Extract the [X, Y] coordinate from the center of the cell holding the provided text.  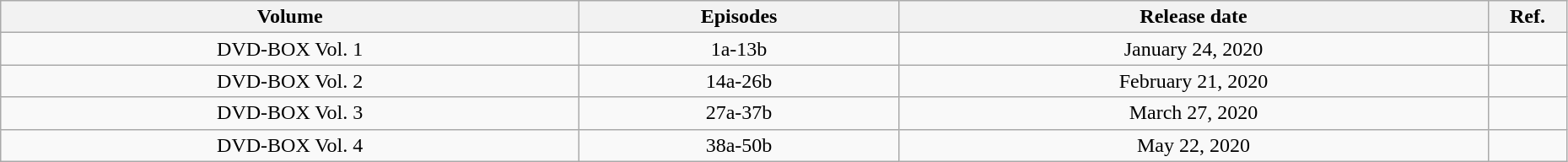
February 21, 2020 [1194, 81]
January 24, 2020 [1194, 49]
DVD-BOX Vol. 1 [290, 49]
May 22, 2020 [1194, 145]
14a-26b [739, 81]
1a-13b [739, 49]
DVD-BOX Vol. 3 [290, 113]
38a-50b [739, 145]
DVD-BOX Vol. 2 [290, 81]
March 27, 2020 [1194, 113]
Volume [290, 17]
27a-37b [739, 113]
Ref. [1528, 17]
Episodes [739, 17]
Release date [1194, 17]
DVD-BOX Vol. 4 [290, 145]
